Return (x, y) of the center of cell containing provided text 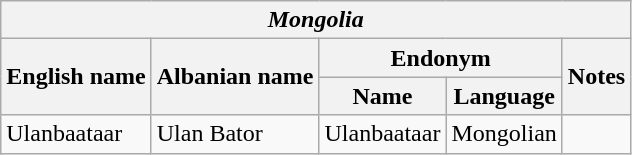
Ulan Bator (235, 134)
Mongolia (316, 20)
Mongolian (504, 134)
English name (76, 77)
Name (382, 96)
Notes (596, 77)
Language (504, 96)
Albanian name (235, 77)
Endonym (440, 58)
